Detect which cell encompasses the target text, then output its (X, Y) center coordinate. 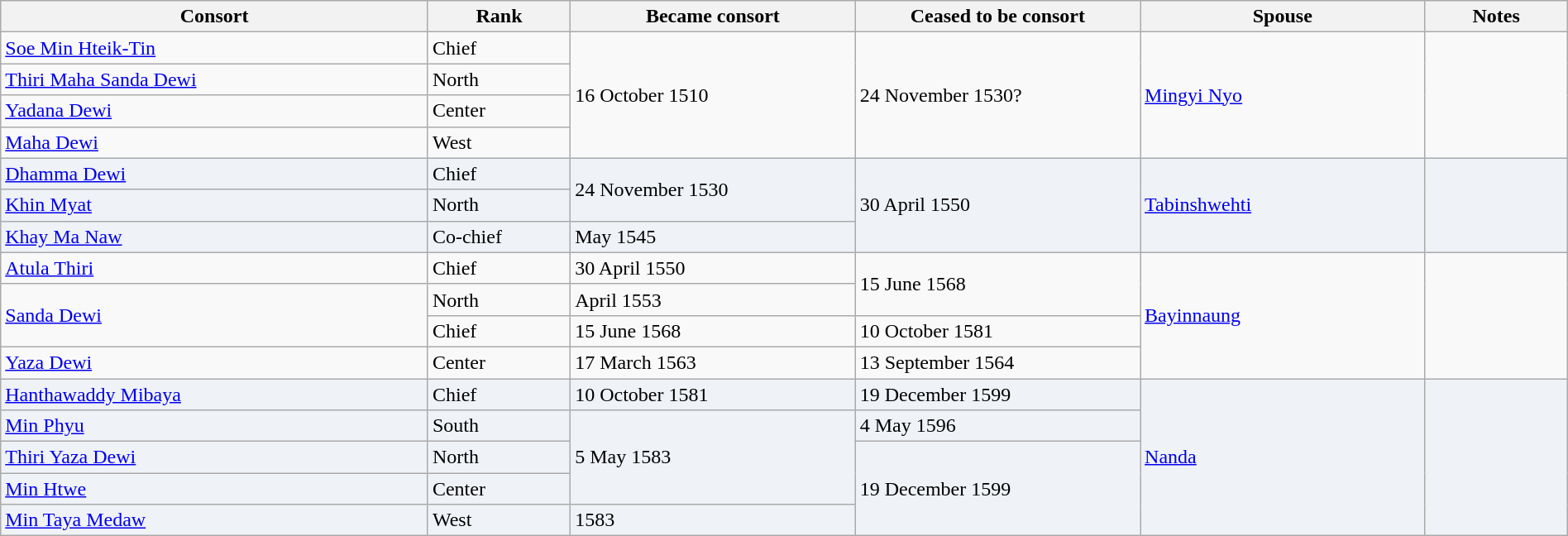
Min Taya Medaw (215, 520)
Mingyi Nyo (1283, 95)
Khin Myat (215, 205)
24 November 1530? (997, 95)
Notes (1496, 17)
Became consort (713, 17)
Tabinshwehti (1283, 205)
Co-chief (499, 237)
Spouse (1283, 17)
Yadana Dewi (215, 111)
South (499, 426)
Dhamma Dewi (215, 174)
17 March 1563 (713, 362)
May 1545 (713, 237)
Khay Ma Naw (215, 237)
Maha Dewi (215, 142)
Sanda Dewi (215, 315)
Thiri Yaza Dewi (215, 457)
Hanthawaddy Mibaya (215, 395)
Min Htwe (215, 489)
1583 (713, 520)
Yaza Dewi (215, 362)
Atula Thiri (215, 268)
5 May 1583 (713, 457)
Min Phyu (215, 426)
Rank (499, 17)
4 May 1596 (997, 426)
Thiri Maha Sanda Dewi (215, 79)
Nanda (1283, 457)
Soe Min Hteik-Tin (215, 48)
April 1553 (713, 299)
Consort (215, 17)
16 October 1510 (713, 95)
24 November 1530 (713, 189)
Ceased to be consort (997, 17)
13 September 1564 (997, 362)
Bayinnaung (1283, 315)
